Capture the cell that displays the provided text and extract its [X, Y] central coordinate. 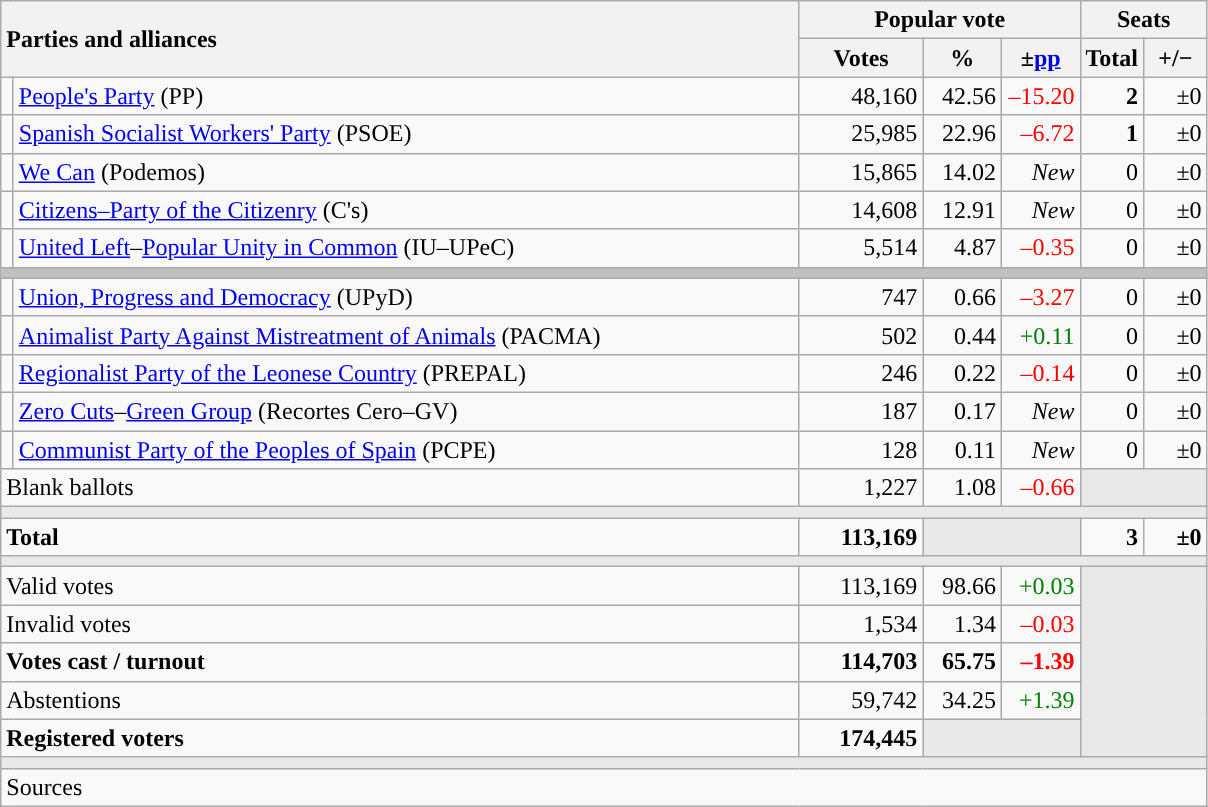
Regionalist Party of the Leonese Country (PREPAL) [406, 373]
Parties and alliances [400, 39]
–0.14 [1040, 373]
–6.72 [1040, 134]
–0.35 [1040, 248]
–15.20 [1040, 96]
747 [861, 297]
Communist Party of the Peoples of Spain (PCPE) [406, 449]
114,703 [861, 662]
25,985 [861, 134]
Valid votes [400, 586]
Animalist Party Against Mistreatment of Animals (PACMA) [406, 335]
+/− [1176, 58]
65.75 [962, 662]
1.34 [962, 624]
0.22 [962, 373]
1 [1112, 134]
12.91 [962, 210]
1.08 [962, 488]
Abstentions [400, 700]
1,227 [861, 488]
–1.39 [1040, 662]
Popular vote [940, 20]
+0.11 [1040, 335]
±pp [1040, 58]
22.96 [962, 134]
Blank ballots [400, 488]
+1.39 [1040, 700]
4.87 [962, 248]
174,445 [861, 738]
–0.66 [1040, 488]
Citizens–Party of the Citizenry (C's) [406, 210]
42.56 [962, 96]
+0.03 [1040, 586]
–0.03 [1040, 624]
Votes [861, 58]
–3.27 [1040, 297]
0.66 [962, 297]
0.17 [962, 411]
187 [861, 411]
0.11 [962, 449]
Zero Cuts–Green Group (Recortes Cero–GV) [406, 411]
59,742 [861, 700]
Union, Progress and Democracy (UPyD) [406, 297]
1,534 [861, 624]
Registered voters [400, 738]
5,514 [861, 248]
We Can (Podemos) [406, 172]
Seats [1144, 20]
98.66 [962, 586]
Sources [604, 787]
14.02 [962, 172]
15,865 [861, 172]
Spanish Socialist Workers' Party (PSOE) [406, 134]
People's Party (PP) [406, 96]
14,608 [861, 210]
United Left–Popular Unity in Common (IU–UPeC) [406, 248]
34.25 [962, 700]
3 [1112, 537]
48,160 [861, 96]
128 [861, 449]
0.44 [962, 335]
2 [1112, 96]
% [962, 58]
502 [861, 335]
Votes cast / turnout [400, 662]
Invalid votes [400, 624]
246 [861, 373]
